Return (x, y) of the center of cell containing provided text 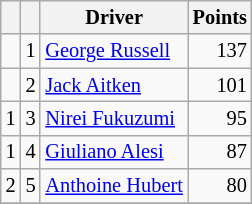
87 (220, 152)
Driver (114, 17)
Giuliano Alesi (114, 152)
Anthoine Hubert (114, 186)
80 (220, 186)
3 (31, 118)
95 (220, 118)
101 (220, 85)
5 (31, 186)
Points (220, 17)
Jack Aitken (114, 85)
137 (220, 51)
Nirei Fukuzumi (114, 118)
4 (31, 152)
George Russell (114, 51)
